Search for the cell housing the specified text and yield its (X, Y) center coordinate. 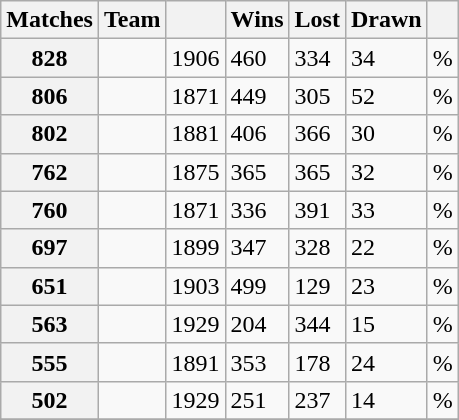
24 (386, 362)
32 (386, 172)
129 (317, 286)
449 (257, 96)
806 (50, 96)
1881 (196, 134)
33 (386, 210)
30 (386, 134)
828 (50, 58)
460 (257, 58)
34 (386, 58)
1875 (196, 172)
347 (257, 248)
Lost (317, 20)
344 (317, 324)
1903 (196, 286)
760 (50, 210)
802 (50, 134)
15 (386, 324)
391 (317, 210)
Team (132, 20)
406 (257, 134)
23 (386, 286)
305 (317, 96)
14 (386, 400)
353 (257, 362)
204 (257, 324)
555 (50, 362)
251 (257, 400)
Wins (257, 20)
1891 (196, 362)
178 (317, 362)
Drawn (386, 20)
697 (50, 248)
Matches (50, 20)
762 (50, 172)
336 (257, 210)
22 (386, 248)
651 (50, 286)
366 (317, 134)
563 (50, 324)
1906 (196, 58)
499 (257, 286)
334 (317, 58)
237 (317, 400)
52 (386, 96)
1899 (196, 248)
502 (50, 400)
328 (317, 248)
